Return [x, y] of the center of cell containing provided text 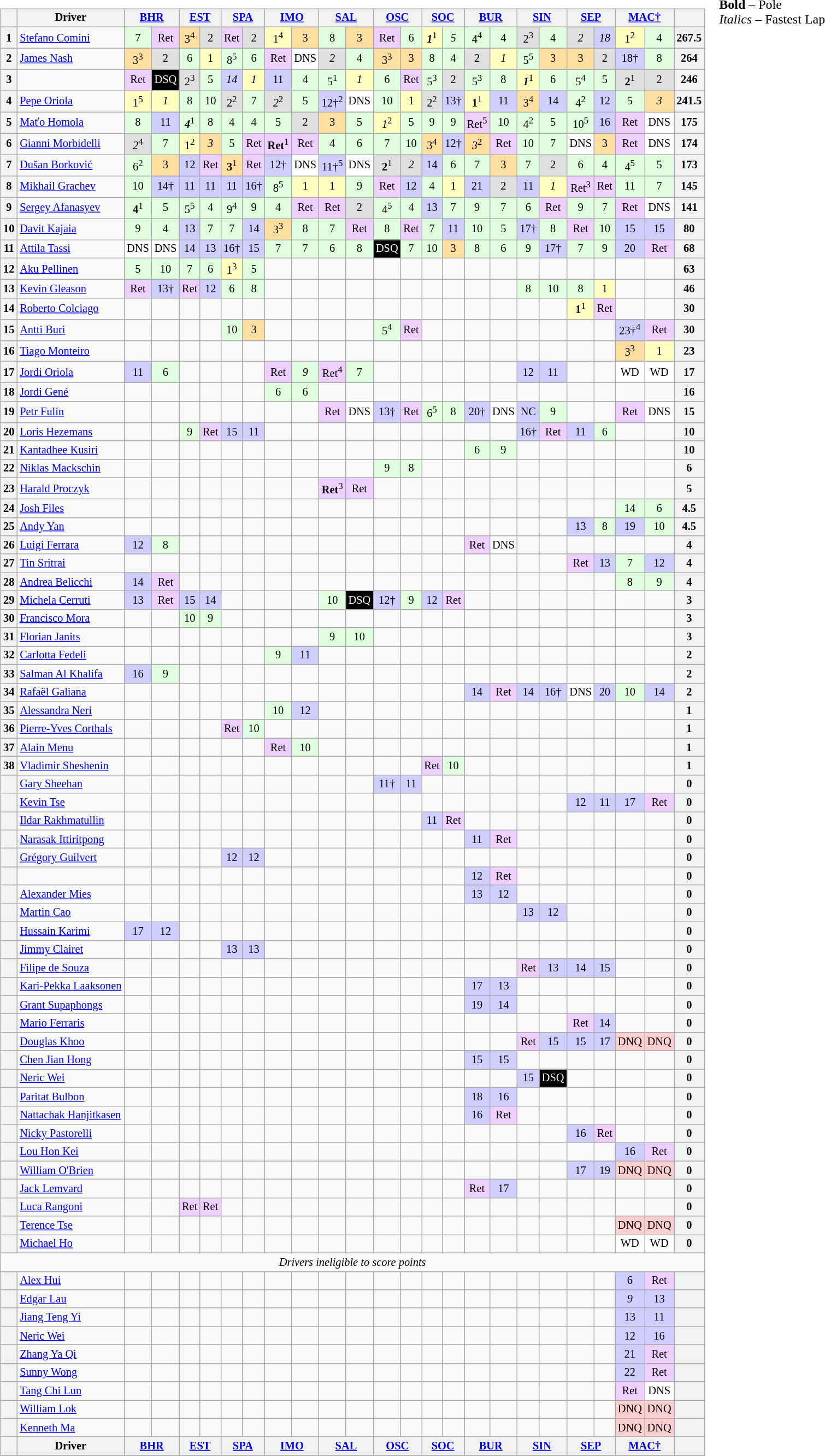
Terence Tse [70, 1225]
Jimmy Clairet [70, 950]
37 [9, 747]
145 [690, 187]
Maťo Homola [70, 122]
Zhang Ya Qi [70, 1354]
James Nash [70, 59]
35 [9, 711]
246 [690, 80]
175 [690, 122]
Michael Ho [70, 1244]
William Lok [70, 1410]
Jordi Oriola [70, 373]
Vladimir Sheshenin [70, 766]
Drivers ineligible to score points [352, 1262]
NC [528, 412]
11†5 [332, 165]
174 [690, 144]
Paritat Bulbon [70, 1097]
Sergey Afanasyev [70, 208]
Jordi Gené [70, 392]
65 [432, 412]
Kevin Gleason [70, 288]
Jack Lemvard [70, 1189]
62 [138, 165]
Luigi Ferrara [70, 545]
Josh Files [70, 508]
36 [9, 729]
Kenneth Ma [70, 1428]
Luca Rangoni [70, 1207]
Carlotta Fedeli [70, 656]
Mario Ferraris [70, 1023]
80 [690, 229]
Stefano Comini [70, 37]
Roberto Colciago [70, 308]
28 [9, 582]
Edgar Lau [70, 1299]
Kari-Pekka Laaksonen [70, 986]
Grant Supaphongs [70, 1005]
26 [9, 545]
Salman Al Khalifa [70, 674]
Jiang Teng Yi [70, 1317]
Tang Chi Lun [70, 1391]
27 [9, 563]
Francisco Mora [70, 618]
12†2 [332, 102]
Alessandra Neri [70, 711]
Grégory Guilvert [70, 858]
Douglas Khoo [70, 1041]
Tin Sritrai [70, 563]
Alexander Mies [70, 894]
Nattachak Hanjitkasen [70, 1115]
Dušan Borković [70, 165]
267.5 [690, 37]
23†4 [630, 330]
Mikhail Grachev [70, 187]
18† [630, 59]
29 [9, 600]
51 [332, 80]
Tiago Monteiro [70, 351]
264 [690, 59]
Gianni Morbidelli [70, 144]
Alain Menu [70, 747]
Martin Cao [70, 913]
William O'Brien [70, 1170]
Ret1 [279, 144]
Sunny Wong [70, 1372]
Harald Proczyk [70, 488]
Lou Hon Kei [70, 1152]
Ret4 [332, 373]
63 [690, 269]
Kevin Tse [70, 803]
46 [690, 288]
20† [477, 412]
68 [690, 249]
Aku Pellinen [70, 269]
Hussain Karimi [70, 932]
Pierre-Yves Corthals [70, 729]
11† [387, 784]
Pepe Oriola [70, 102]
Niklas Mackschin [70, 469]
Florian Janits [70, 637]
Petr Fulín [70, 412]
Loris Hezemans [70, 432]
Andy Yan [70, 527]
Ret5 [477, 122]
Michela Cerruti [70, 600]
Alex Hui [70, 1281]
173 [690, 165]
241.5 [690, 102]
Antti Buri [70, 330]
105 [580, 122]
Gary Sheehan [70, 784]
44 [477, 37]
Filipe de Souza [70, 968]
Andrea Belicchi [70, 582]
Kantadhee Kusiri [70, 450]
25 [9, 527]
Davit Kajaia [70, 229]
14† [166, 187]
Ildar Rakhmatullin [70, 821]
Narasak Ittiritpong [70, 839]
141 [690, 208]
Nicky Pastorelli [70, 1134]
94 [232, 208]
Chen Jian Hong [70, 1060]
Rafaël Galiana [70, 692]
38 [9, 766]
Attila Tassi [70, 249]
